From the cell containing the given text, extract its center point as (X, Y) coordinate. 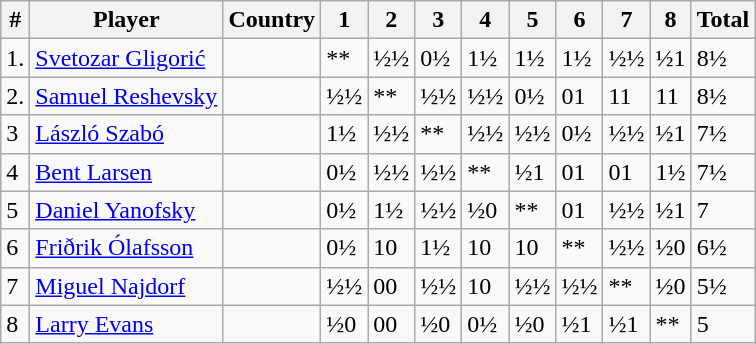
Larry Evans (126, 324)
Miguel Najdorf (126, 286)
Samuel Reshevsky (126, 96)
1 (344, 20)
Daniel Yanofsky (126, 210)
2. (16, 96)
László Szabó (126, 134)
Total (723, 20)
5½ (723, 286)
Friðrik Ólafsson (126, 248)
Player (126, 20)
2 (392, 20)
6½ (723, 248)
Bent Larsen (126, 172)
Country (272, 20)
1. (16, 58)
# (16, 20)
Svetozar Gligorić (126, 58)
